Identify which cell holds the provided text, then report its [x, y] central coordinate. 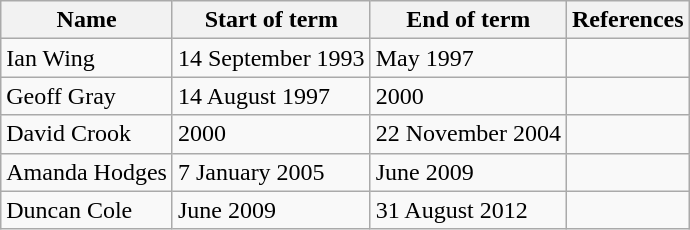
Geoff Gray [87, 96]
Name [87, 20]
Ian Wing [87, 58]
May 1997 [468, 58]
22 November 2004 [468, 134]
References [628, 20]
Start of term [271, 20]
End of term [468, 20]
31 August 2012 [468, 210]
Duncan Cole [87, 210]
14 September 1993 [271, 58]
7 January 2005 [271, 172]
David Crook [87, 134]
Amanda Hodges [87, 172]
14 August 1997 [271, 96]
